Search for the cell housing the specified text and yield its (x, y) center coordinate. 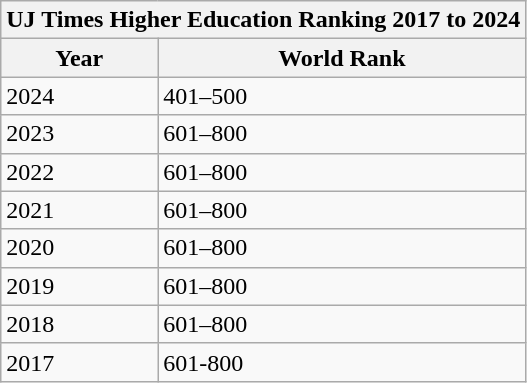
2023 (80, 134)
2024 (80, 96)
601-800 (342, 362)
World Rank (342, 58)
2019 (80, 286)
2022 (80, 172)
2020 (80, 248)
401–500 (342, 96)
2021 (80, 210)
2017 (80, 362)
UJ Times Higher Education Ranking 2017 to 2024 (264, 20)
2018 (80, 324)
Year (80, 58)
